Return [x, y] of the center of cell containing provided text 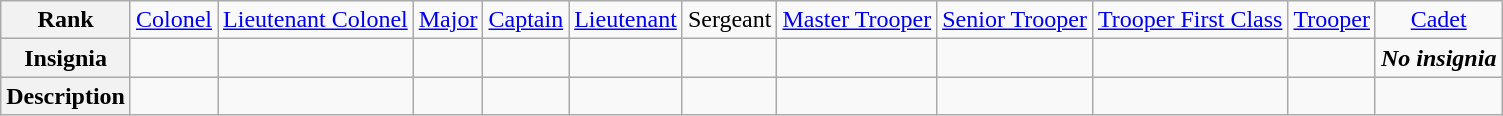
Description [66, 96]
Colonel [174, 20]
Lieutenant Colonel [316, 20]
Master Trooper [857, 20]
Major [448, 20]
Senior Trooper [1015, 20]
Captain [526, 20]
Lieutenant [626, 20]
Rank [66, 20]
Sergeant [730, 20]
Insignia [66, 58]
No insignia [1438, 58]
Trooper [1332, 20]
Trooper First Class [1190, 20]
Cadet [1438, 20]
